Identify which cell holds the provided text, then report its (x, y) central coordinate. 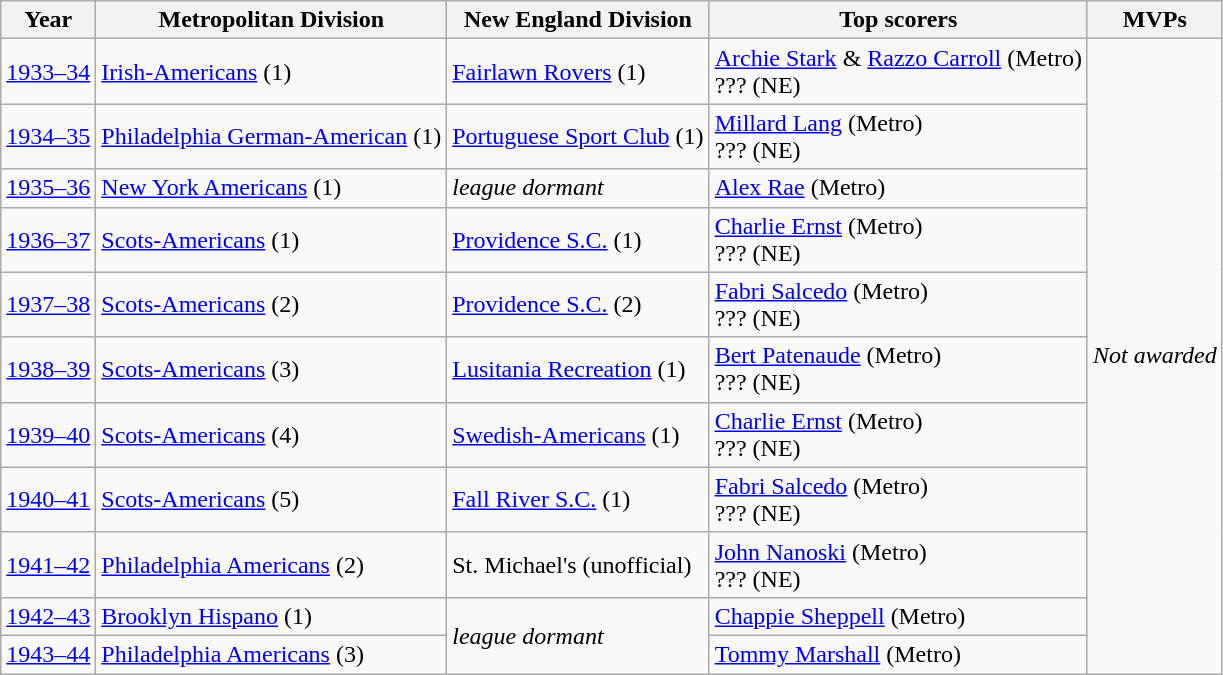
Philadelphia Americans (2) (272, 564)
Scots-Americans (1) (272, 240)
Top scorers (898, 20)
Bert Patenaude (Metro)??? (NE) (898, 370)
1937–38 (48, 304)
Philadelphia Americans (3) (272, 654)
Providence S.C. (1) (578, 240)
1938–39 (48, 370)
New York Americans (1) (272, 188)
Alex Rae (Metro) (898, 188)
Archie Stark & Razzo Carroll (Metro)??? (NE) (898, 72)
Lusitania Recreation (1) (578, 370)
Swedish-Americans (1) (578, 434)
Scots-Americans (4) (272, 434)
1933–34 (48, 72)
1943–44 (48, 654)
Brooklyn Hispano (1) (272, 616)
Fairlawn Rovers (1) (578, 72)
Philadelphia German-American (1) (272, 136)
St. Michael's (unofficial) (578, 564)
1941–42 (48, 564)
Scots-Americans (2) (272, 304)
1942–43 (48, 616)
1934–35 (48, 136)
Not awarded (1154, 356)
Fall River S.C. (1) (578, 500)
Metropolitan Division (272, 20)
John Nanoski (Metro)??? (NE) (898, 564)
Scots-Americans (5) (272, 500)
1939–40 (48, 434)
Portuguese Sport Club (1) (578, 136)
1935–36 (48, 188)
Tommy Marshall (Metro) (898, 654)
1940–41 (48, 500)
Providence S.C. (2) (578, 304)
MVPs (1154, 20)
Scots-Americans (3) (272, 370)
Year (48, 20)
Irish-Americans (1) (272, 72)
1936–37 (48, 240)
Chappie Sheppell (Metro) (898, 616)
New England Division (578, 20)
Millard Lang (Metro)??? (NE) (898, 136)
